Extract the (x, y) coordinate from the center of the cell holding the provided text.  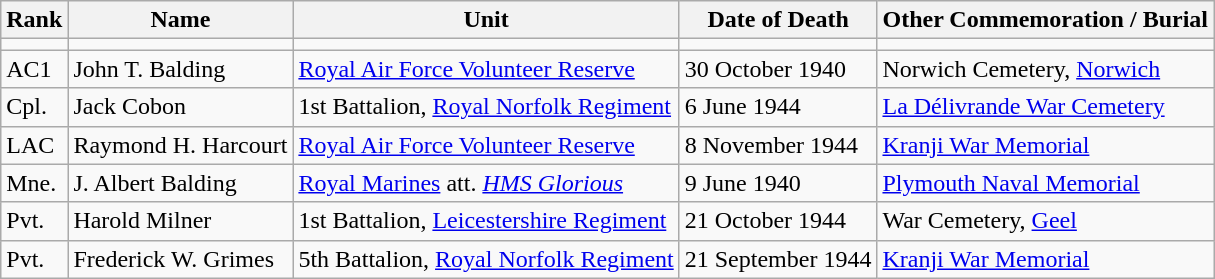
Rank (34, 20)
Mne. (34, 183)
Unit (486, 20)
1st Battalion, Leicestershire Regiment (486, 221)
Other Commemoration / Burial (1046, 20)
Royal Marines att. HMS Glorious (486, 183)
Frederick W. Grimes (180, 259)
Raymond H. Harcourt (180, 145)
21 September 1944 (778, 259)
Harold Milner (180, 221)
Cpl. (34, 107)
1st Battalion, Royal Norfolk Regiment (486, 107)
Jack Cobon (180, 107)
AC1 (34, 69)
John T. Balding (180, 69)
8 November 1944 (778, 145)
9 June 1940 (778, 183)
LAC (34, 145)
Norwich Cemetery, Norwich (1046, 69)
War Cemetery, Geel (1046, 221)
J. Albert Balding (180, 183)
6 June 1944 (778, 107)
La Délivrande War Cemetery (1046, 107)
30 October 1940 (778, 69)
Date of Death (778, 20)
Plymouth Naval Memorial (1046, 183)
5th Battalion, Royal Norfolk Regiment (486, 259)
21 October 1944 (778, 221)
Name (180, 20)
